Detect which cell encompasses the target text, then output its [x, y] center coordinate. 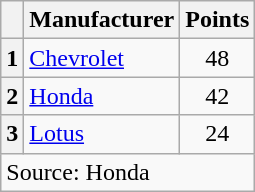
24 [218, 134]
Manufacturer [102, 20]
48 [218, 58]
42 [218, 96]
Chevrolet [102, 58]
Points [218, 20]
3 [12, 134]
2 [12, 96]
Honda [102, 96]
Source: Honda [128, 172]
1 [12, 58]
Lotus [102, 134]
